Extract the (x, y) coordinate from the center of the cell holding the provided text.  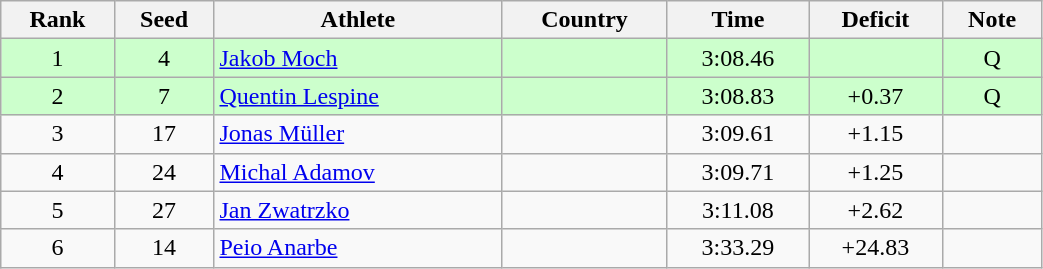
3:08.46 (738, 58)
Jan Zwatrzko (358, 210)
5 (58, 210)
14 (164, 248)
2 (58, 96)
Peio Anarbe (358, 248)
+1.25 (876, 172)
17 (164, 134)
3:09.71 (738, 172)
+24.83 (876, 248)
3 (58, 134)
24 (164, 172)
Deficit (876, 20)
3:09.61 (738, 134)
Country (584, 20)
Jonas Müller (358, 134)
Quentin Lespine (358, 96)
3:33.29 (738, 248)
3:11.08 (738, 210)
Jakob Moch (358, 58)
+1.15 (876, 134)
7 (164, 96)
Michal Adamov (358, 172)
6 (58, 248)
Seed (164, 20)
Athlete (358, 20)
Time (738, 20)
3:08.83 (738, 96)
Rank (58, 20)
Note (992, 20)
27 (164, 210)
+0.37 (876, 96)
+2.62 (876, 210)
1 (58, 58)
